Capture the cell that displays the provided text and extract its [x, y] central coordinate. 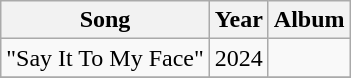
Song [106, 20]
Year [238, 20]
"Say It To My Face" [106, 58]
2024 [238, 58]
Album [309, 20]
